Return (x, y) of the center of cell containing provided text 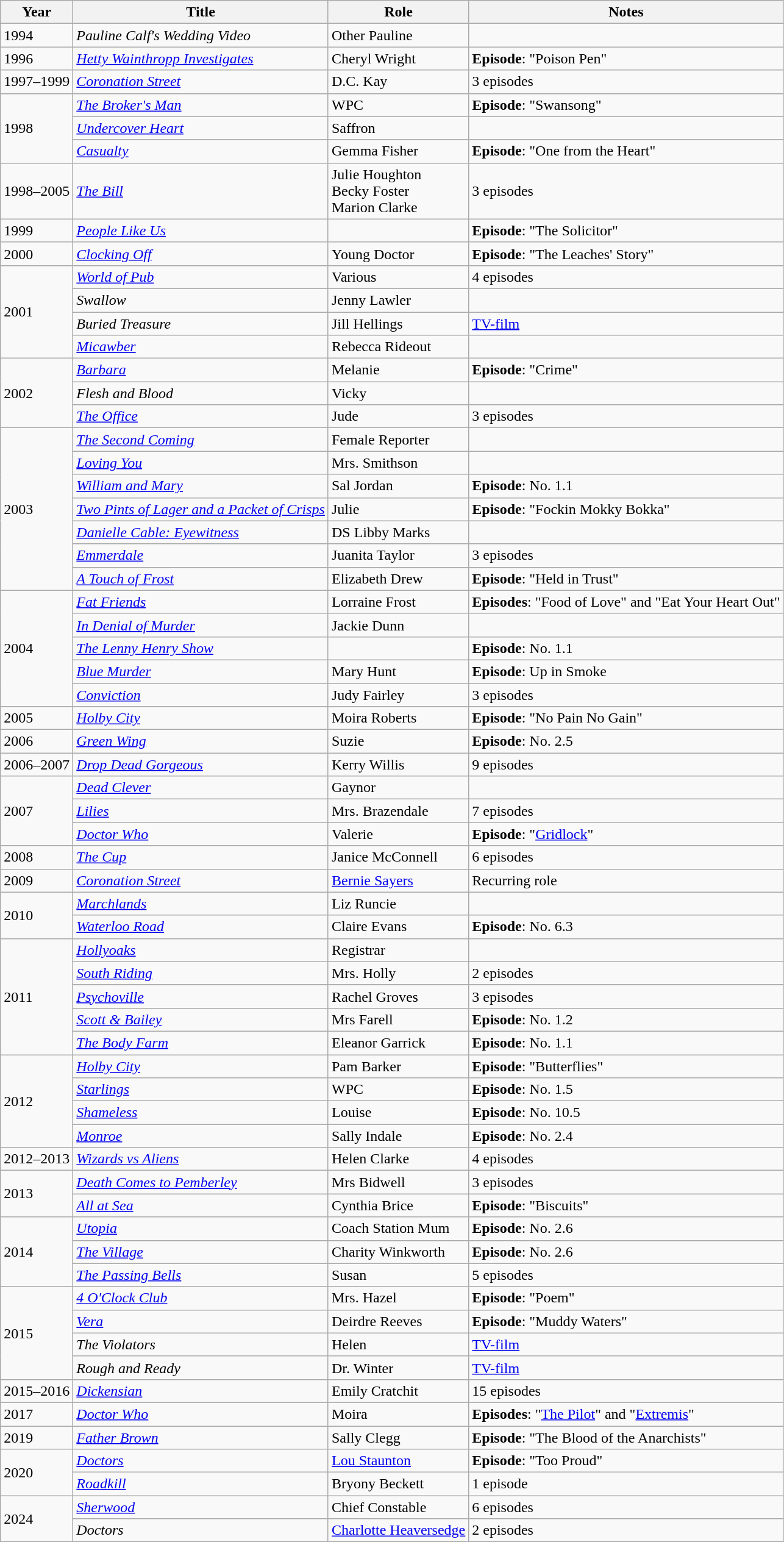
Other Pauline (398, 35)
Green Wing (201, 741)
Registrar (398, 950)
Julie (398, 509)
Episode: No. 1.2 (626, 1019)
Various (398, 277)
Chief Constable (398, 1507)
A Touch of Frost (201, 579)
Fat Friends (201, 602)
Episode: "Held in Trust" (626, 579)
The Cup (201, 857)
2007 (37, 811)
Episode: No. 10.5 (626, 1113)
2012–2013 (37, 1159)
Blue Murder (201, 671)
Episode: "Too Proud" (626, 1461)
Episode: No. 2.4 (626, 1136)
2010 (37, 915)
Monroe (201, 1136)
Utopia (201, 1229)
1999 (37, 230)
Jackie Dunn (398, 625)
Hetty Wainthropp Investigates (201, 59)
Marchlands (201, 904)
Micawber (201, 347)
Episode: "Fockin Mokky Bokka" (626, 509)
2004 (37, 648)
2019 (37, 1437)
South Riding (201, 973)
Rebecca Rideout (398, 347)
Kerry Willis (398, 765)
Bryony Beckett (398, 1484)
Claire Evans (398, 927)
The Second Coming (201, 440)
Barbara (201, 370)
Episode: "Biscuits" (626, 1205)
2024 (37, 1519)
DS Libby Marks (398, 532)
The Violators (201, 1344)
D.C. Kay (398, 82)
Mrs. Brazendale (398, 811)
Susan (398, 1275)
Lorraine Frost (398, 602)
Lou Staunton (398, 1461)
2002 (37, 393)
1998–2005 (37, 191)
Episode: "Butterflies" (626, 1066)
Conviction (201, 694)
2014 (37, 1252)
Emily Cratchit (398, 1391)
Moira (398, 1414)
Vicky (398, 393)
Bernie Sayers (398, 880)
15 episodes (626, 1391)
2008 (37, 857)
The Body Farm (201, 1043)
Episode: No. 1.5 (626, 1090)
Roadkill (201, 1484)
Episode: "Crime" (626, 370)
Recurring role (626, 880)
Cheryl Wright (398, 59)
Sally Indale (398, 1136)
Moira Roberts (398, 718)
Liz Runcie (398, 904)
Mrs. Smithson (398, 463)
2017 (37, 1414)
Casualty (201, 151)
The Bill (201, 191)
Jenny Lawler (398, 300)
Rough and Ready (201, 1368)
1996 (37, 59)
Dickensian (201, 1391)
Episode: "Swansong" (626, 105)
Drop Dead Gorgeous (201, 765)
Two Pints of Lager and a Packet of Crisps (201, 509)
Melanie (398, 370)
Notes (626, 12)
1 episode (626, 1484)
Rachel Groves (398, 996)
Valerie (398, 834)
Mrs Farell (398, 1019)
Louise (398, 1113)
Scott & Bailey (201, 1019)
Buried Treasure (201, 324)
Year (37, 12)
Episode: "The Blood of the Anarchists" (626, 1437)
Swallow (201, 300)
Waterloo Road (201, 927)
Episodes: "Food of Love" and "Eat Your Heart Out" (626, 602)
Father Brown (201, 1437)
Sherwood (201, 1507)
Clocking Off (201, 254)
The Village (201, 1252)
Julie Houghton Becky Foster Marion Clarke (398, 191)
1998 (37, 128)
Episode: "No Pain No Gain" (626, 718)
Emmerdale (201, 555)
Elizabeth Drew (398, 579)
Role (398, 12)
2020 (37, 1472)
2006–2007 (37, 765)
2006 (37, 741)
In Denial of Murder (201, 625)
Gemma Fisher (398, 151)
Episode: No. 6.3 (626, 927)
Danielle Cable: Eyewitness (201, 532)
7 episodes (626, 811)
The Passing Bells (201, 1275)
Shameless (201, 1113)
Pauline Calf's Wedding Video (201, 35)
2009 (37, 880)
Eleanor Garrick (398, 1043)
Sally Clegg (398, 1437)
2005 (37, 718)
Juanita Taylor (398, 555)
Wizards vs Aliens (201, 1159)
Title (201, 12)
Hollyoaks (201, 950)
Episode: No. 2.5 (626, 741)
The Office (201, 416)
Episode: "Gridlock" (626, 834)
Episodes: "The Pilot" and "Extremis" (626, 1414)
Episode: "The Solicitor" (626, 230)
Starlings (201, 1090)
2001 (37, 312)
World of Pub (201, 277)
Episode: "Muddy Waters" (626, 1321)
Mrs. Hazel (398, 1298)
William and Mary (201, 486)
Psychoville (201, 996)
Coach Station Mum (398, 1229)
2003 (37, 509)
Lilies (201, 811)
Saffron (398, 128)
Jude (398, 416)
All at Sea (201, 1205)
Charity Winkworth (398, 1252)
Jill Hellings (398, 324)
Young Doctor (398, 254)
Loving You (201, 463)
Flesh and Blood (201, 393)
Helen Clarke (398, 1159)
Mrs. Holly (398, 973)
People Like Us (201, 230)
Episode: "Poison Pen" (626, 59)
2015–2016 (37, 1391)
Female Reporter (398, 440)
9 episodes (626, 765)
Sal Jordan (398, 486)
Mrs Bidwell (398, 1182)
Gaynor (398, 788)
1994 (37, 35)
Janice McConnell (398, 857)
2012 (37, 1101)
Dead Clever (201, 788)
2015 (37, 1333)
Mary Hunt (398, 671)
Episode: "The Leaches' Story" (626, 254)
Charlotte Heaversedge (398, 1530)
5 episodes (626, 1275)
Suzie (398, 741)
The Broker's Man (201, 105)
Death Comes to Pemberley (201, 1182)
Episode: "One from the Heart" (626, 151)
2011 (37, 996)
Helen (398, 1344)
2000 (37, 254)
4 O'Clock Club (201, 1298)
Cynthia Brice (398, 1205)
Undercover Heart (201, 128)
The Lenny Henry Show (201, 648)
Deirdre Reeves (398, 1321)
Dr. Winter (398, 1368)
2013 (37, 1194)
Pam Barker (398, 1066)
1997–1999 (37, 82)
Judy Fairley (398, 694)
Vera (201, 1321)
Episode: "Poem" (626, 1298)
Episode: Up in Smoke (626, 671)
